Search for the cell housing the specified text and yield its (X, Y) center coordinate. 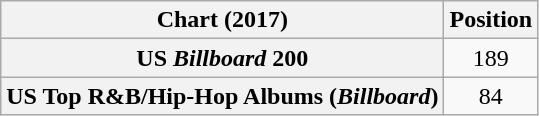
Position (491, 20)
US Top R&B/Hip-Hop Albums (Billboard) (222, 96)
84 (491, 96)
US Billboard 200 (222, 58)
Chart (2017) (222, 20)
189 (491, 58)
